For the text-containing cell, return its midpoint in (X, Y) coordinate format. 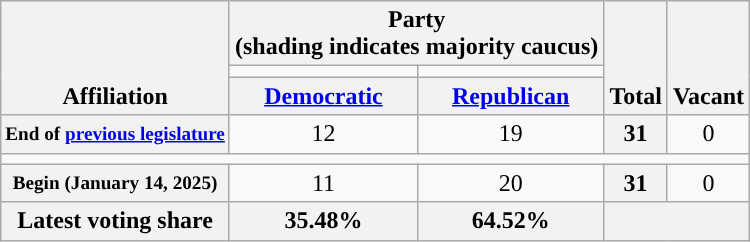
Democratic (323, 96)
12 (323, 134)
Begin (January 14, 2025) (116, 183)
Vacant (708, 58)
Party(shading indicates majority caucus) (416, 34)
35.48% (323, 221)
Latest voting share (116, 221)
Total (636, 58)
End of previous legislature (116, 134)
Affiliation (116, 58)
64.52% (511, 221)
19 (511, 134)
11 (323, 183)
Republican (511, 96)
20 (511, 183)
